From the cell containing the given text, extract its center point as (x, y) coordinate. 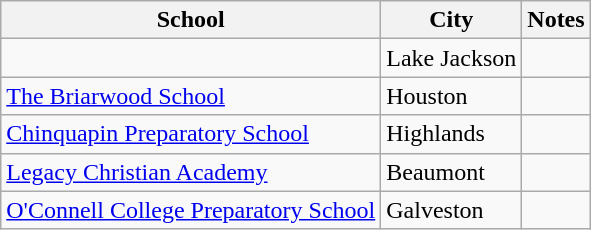
Houston (452, 96)
Chinquapin Preparatory School (191, 134)
Galveston (452, 210)
Lake Jackson (452, 58)
Beaumont (452, 172)
Legacy Christian Academy (191, 172)
O'Connell College Preparatory School (191, 210)
Notes (556, 20)
School (191, 20)
City (452, 20)
Highlands (452, 134)
The Briarwood School (191, 96)
